Pinpoint the cell where the given text exists, returning its (X, Y) midpoint coordinate. 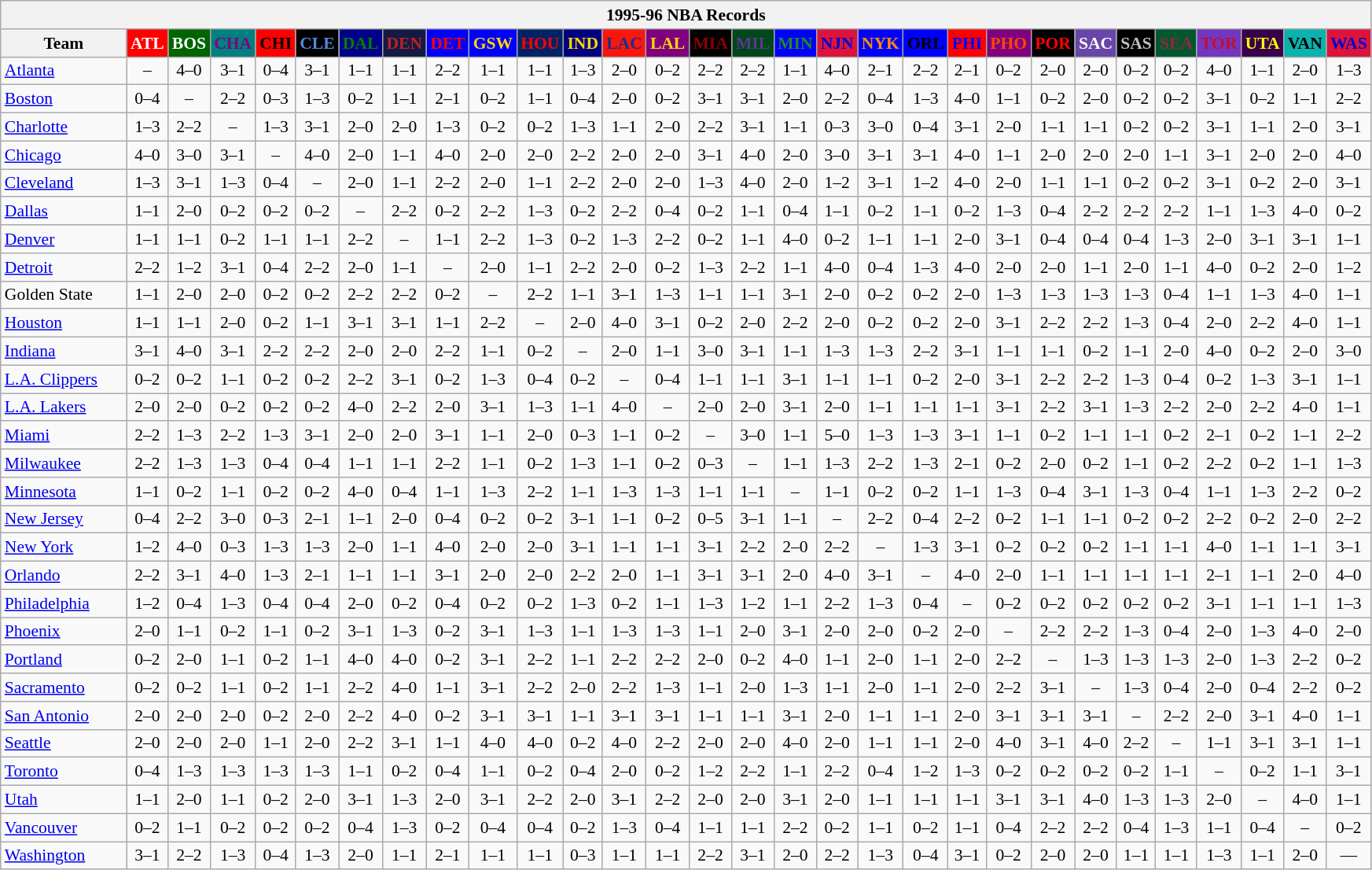
MIA (710, 43)
New Jersey (64, 519)
Indiana (64, 352)
SAS (1136, 43)
Orlando (64, 576)
BOS (189, 43)
DET (448, 43)
DAL (361, 43)
0–5 (710, 519)
New York (64, 547)
Houston (64, 323)
NYK (881, 43)
WAS (1349, 43)
HOU (539, 43)
5–0 (837, 436)
Charlotte (64, 127)
L.A. Lakers (64, 407)
Boston (64, 99)
SAC (1096, 43)
CLE (318, 43)
Minnesota (64, 492)
Portland (64, 660)
Team (64, 43)
Utah (64, 800)
1995-96 NBA Records (686, 15)
POR (1053, 43)
CHI (275, 43)
Chicago (64, 155)
PHI (967, 43)
Denver (64, 239)
PHO (1008, 43)
Milwaukee (64, 463)
— (1349, 856)
Miami (64, 436)
Cleveland (64, 183)
Phoenix (64, 632)
Sacramento (64, 688)
CHA (233, 43)
NJN (837, 43)
IND (583, 43)
San Antonio (64, 716)
UTA (1263, 43)
Toronto (64, 772)
Dallas (64, 212)
Philadelphia (64, 603)
Detroit (64, 267)
DEN (404, 43)
GSW (494, 43)
VAN (1305, 43)
MIN (795, 43)
Vancouver (64, 828)
Washington (64, 856)
LAC (624, 43)
Atlanta (64, 71)
SEA (1176, 43)
Golden State (64, 295)
ATL (148, 43)
Seattle (64, 743)
ORL (926, 43)
LAL (668, 43)
MIL (753, 43)
L.A. Clippers (64, 379)
TOR (1219, 43)
